Extract the (X, Y) coordinate from the center of the cell holding the provided text.  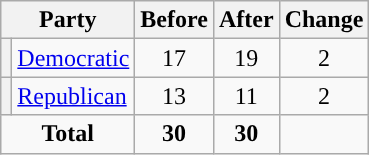
11 (246, 96)
Change (324, 20)
13 (174, 96)
19 (246, 58)
After (246, 20)
Republican (74, 96)
Party (68, 20)
Democratic (74, 58)
17 (174, 58)
Before (174, 20)
Total (68, 134)
